Extract the [x, y] coordinate from the center of the cell holding the provided text.  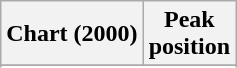
Peakposition [189, 34]
Chart (2000) [72, 34]
